Scan for the cell matching the given text and deliver its [x, y] coordinate at center. 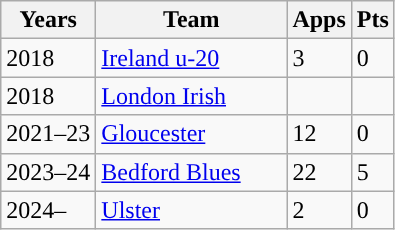
Pts [372, 20]
12 [319, 134]
2024– [48, 210]
5 [372, 172]
Years [48, 20]
Ulster [192, 210]
Gloucester [192, 134]
2021–23 [48, 134]
Apps [319, 20]
Bedford Blues [192, 172]
Team [192, 20]
2 [319, 210]
2023–24 [48, 172]
3 [319, 58]
22 [319, 172]
London Irish [192, 96]
Ireland u-20 [192, 58]
